Pinpoint the cell where the given text exists, returning its (X, Y) midpoint coordinate. 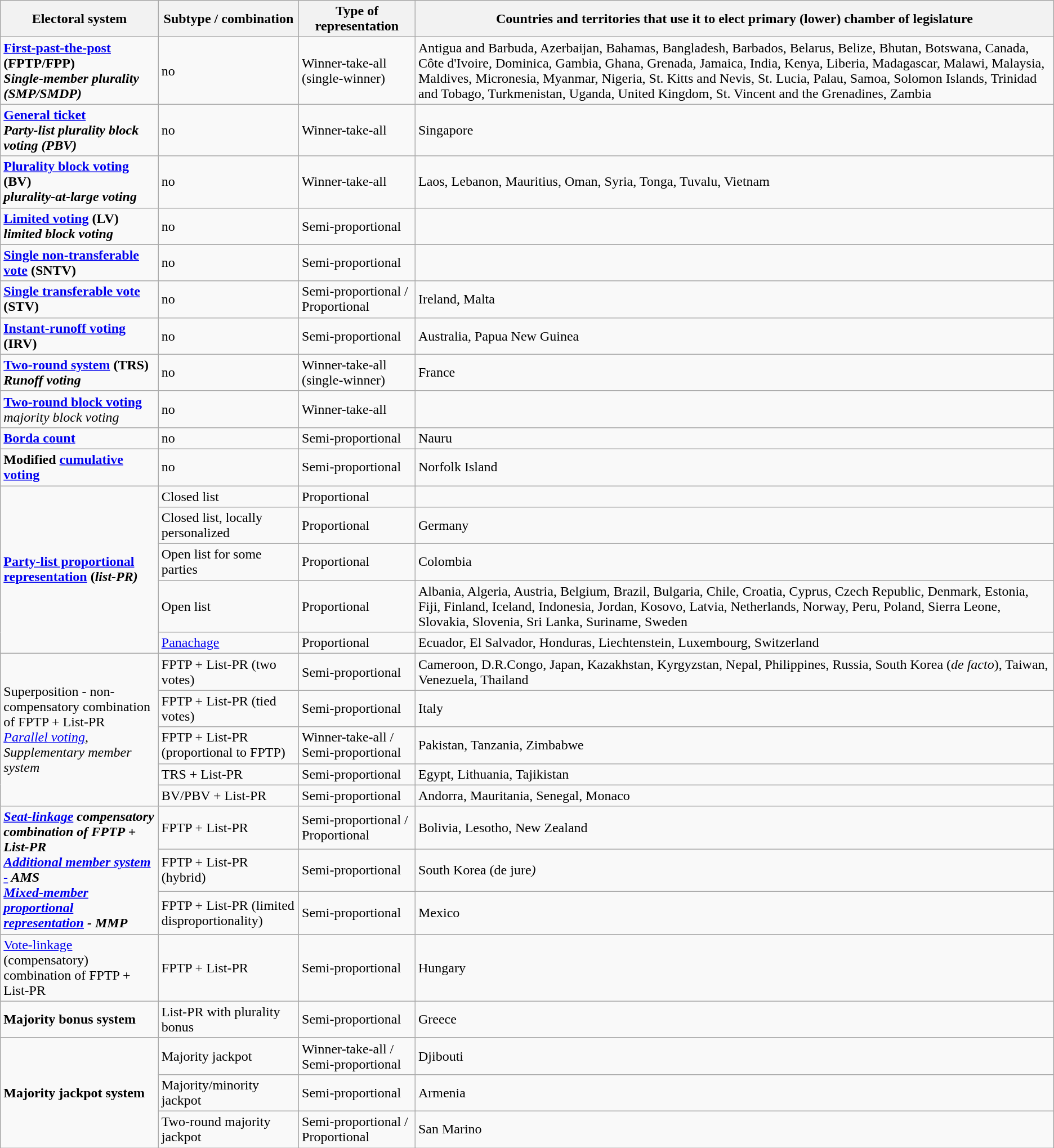
List-PR with plurality bonus (229, 1019)
Majority jackpot (229, 1056)
Armenia (734, 1092)
Germany (734, 526)
San Marino (734, 1129)
Limited voting (LV)limited block voting (79, 226)
Superposition - non-compensatory combination of FPTP + List-PRParallel voting, Supplementary member system (79, 730)
South Korea (de jure) (734, 870)
FPTP + List-PR (proportional to FPTP) (229, 745)
Open list (229, 606)
Two-round system (TRS)Runoff voting (79, 373)
Seat-linkage compensatory combination of FPTP + List-PRAdditional member system - AMSMixed-member proportional representation - MMP (79, 870)
Countries and territories that use it to elect primary (lower) chamber of legislature (734, 19)
Cameroon, D.R.Congo, Japan, Kazakhstan, Kyrgyzstan, Nepal, Philippines, Russia, South Korea (de facto), Taiwan, Venezuela, Thailand (734, 672)
FPTP + List-PR (tied votes) (229, 708)
General ticketParty-list plurality block voting (PBV) (79, 130)
Open list for some parties (229, 562)
Majority bonus system (79, 1019)
TRS + List-PR (229, 774)
Majority/minority jackpot (229, 1092)
Two-round block votingmajority block voting (79, 409)
FPTP + List-PR (limited disproportionality) (229, 913)
Singapore (734, 130)
Plurality block voting (BV)plurality-at-large voting (79, 182)
Borda count (79, 438)
Two-round majority jackpot (229, 1129)
Modified cumulative voting (79, 467)
FPTP + List-PR (hybrid) (229, 870)
Single transferable vote (STV) (79, 300)
Egypt, Lithuania, Tajikistan (734, 774)
Pakistan, Tanzania, Zimbabwe (734, 745)
Single non-transferable vote (SNTV) (79, 262)
Vote-linkage (compensatory) combination of FPTP + List-PR (79, 967)
Electoral system (79, 19)
Australia, Papua New Guinea (734, 336)
Laos, Lebanon, Mauritius, Oman, Syria, Tonga, Tuvalu, Vietnam (734, 182)
BV/PBV + List-PR (229, 796)
Andorra, Mauritania, Senegal, Monaco (734, 796)
FPTP + List-PR (two votes) (229, 672)
Mexico (734, 913)
Type of representation (357, 19)
Norfolk Island (734, 467)
Closed list, locally personalized (229, 526)
Nauru (734, 438)
Subtype / combination (229, 19)
France (734, 373)
Instant-runoff voting (IRV) (79, 336)
Closed list (229, 496)
Hungary (734, 967)
Djibouti (734, 1056)
Ecuador, El Salvador, Honduras, Liechtenstein, Luxembourg, Switzerland (734, 643)
Italy (734, 708)
Bolivia, Lesotho, New Zealand (734, 828)
Colombia (734, 562)
Greece (734, 1019)
Panachage (229, 643)
First-past-the-post (FPTP/FPP)Single-member plurality (SMP/SMDP) (79, 71)
Ireland, Malta (734, 300)
Majority jackpot system (79, 1092)
Party-list proportional representation (list-PR) (79, 569)
